Output the (X, Y) coordinate of the center of the cell containing the given text.  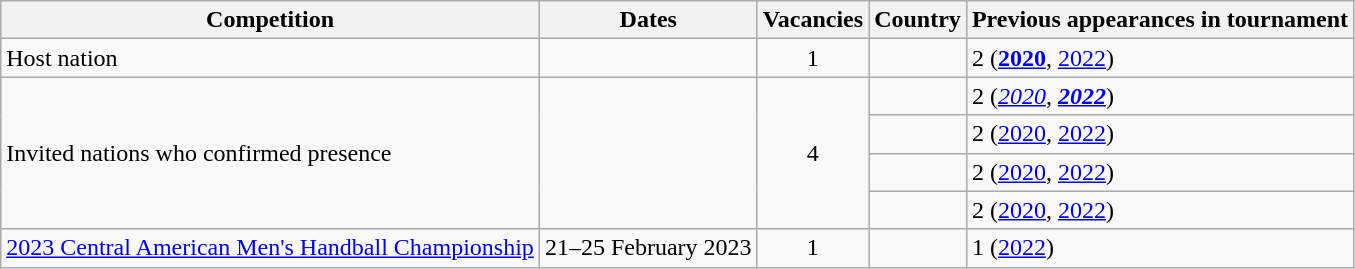
Country (918, 20)
Vacancies (813, 20)
Dates (648, 20)
2023 Central American Men's Handball Championship (270, 248)
1 (2022) (1160, 248)
21–25 February 2023 (648, 248)
4 (813, 153)
Previous appearances in tournament (1160, 20)
Competition (270, 20)
Invited nations who confirmed presence (270, 153)
Host nation (270, 58)
